Output the [x, y] coordinate of the center of the cell containing the given text.  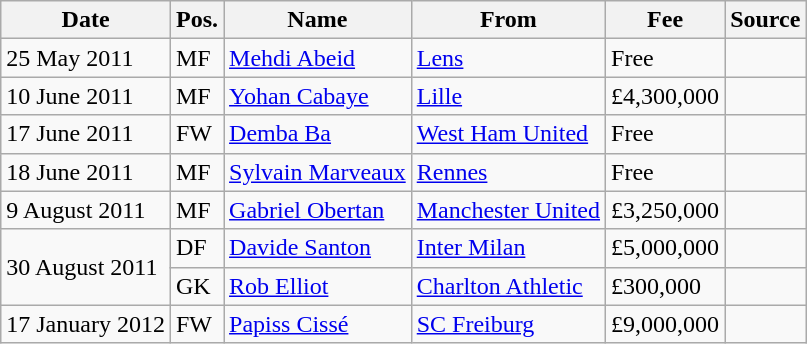
£4,300,000 [666, 96]
Rennes [508, 172]
Charlton Athletic [508, 286]
Davide Santon [318, 248]
GK [196, 286]
Mehdi Abeid [318, 58]
18 June 2011 [86, 172]
17 January 2012 [86, 324]
Papiss Cissé [318, 324]
Yohan Cabaye [318, 96]
£5,000,000 [666, 248]
Lens [508, 58]
9 August 2011 [86, 210]
30 August 2011 [86, 267]
Inter Milan [508, 248]
Gabriel Obertan [318, 210]
Date [86, 20]
SC Freiburg [508, 324]
Pos. [196, 20]
West Ham United [508, 134]
17 June 2011 [86, 134]
25 May 2011 [86, 58]
Fee [666, 20]
Name [318, 20]
Demba Ba [318, 134]
From [508, 20]
£9,000,000 [666, 324]
DF [196, 248]
Rob Elliot [318, 286]
Lille [508, 96]
10 June 2011 [86, 96]
Sylvain Marveaux [318, 172]
Manchester United [508, 210]
Source [766, 20]
£3,250,000 [666, 210]
£300,000 [666, 286]
